Provide the [X, Y] coordinate of the cell's center where the given text is located.  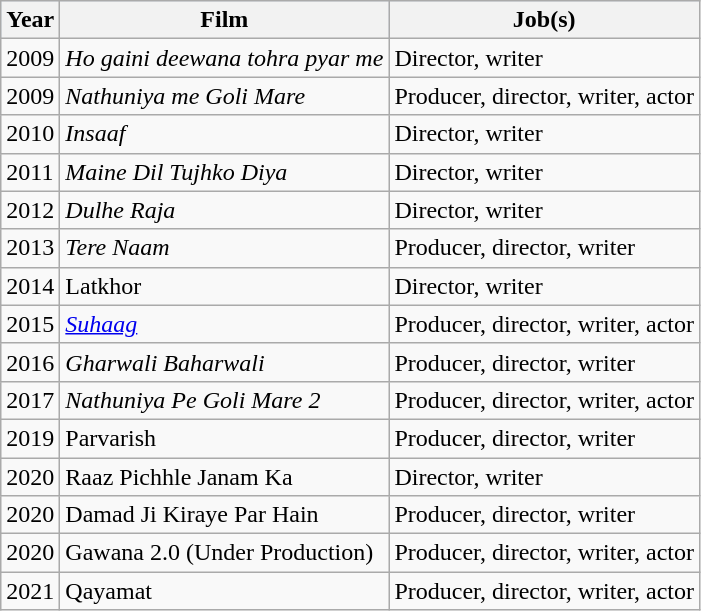
2012 [30, 210]
2010 [30, 134]
Nathuniya me Goli Mare [224, 96]
Job(s) [544, 20]
Nathuniya Pe Goli Mare 2 [224, 400]
Insaaf [224, 134]
Maine Dil Tujhko Diya [224, 172]
Suhaag [224, 324]
Damad Ji Kiraye Par Hain [224, 515]
2019 [30, 438]
Latkhor [224, 286]
2017 [30, 400]
Ho gaini deewana tohra pyar me [224, 58]
2013 [30, 248]
Gawana 2.0 (Under Production) [224, 553]
2015 [30, 324]
Qayamat [224, 591]
Tere Naam [224, 248]
Raaz Pichhle Janam Ka [224, 477]
2016 [30, 362]
Year [30, 20]
2011 [30, 172]
Film [224, 20]
Gharwali Baharwali [224, 362]
Parvarish [224, 438]
2021 [30, 591]
Dulhe Raja [224, 210]
2014 [30, 286]
